Return [X, Y] of the center of cell containing provided text 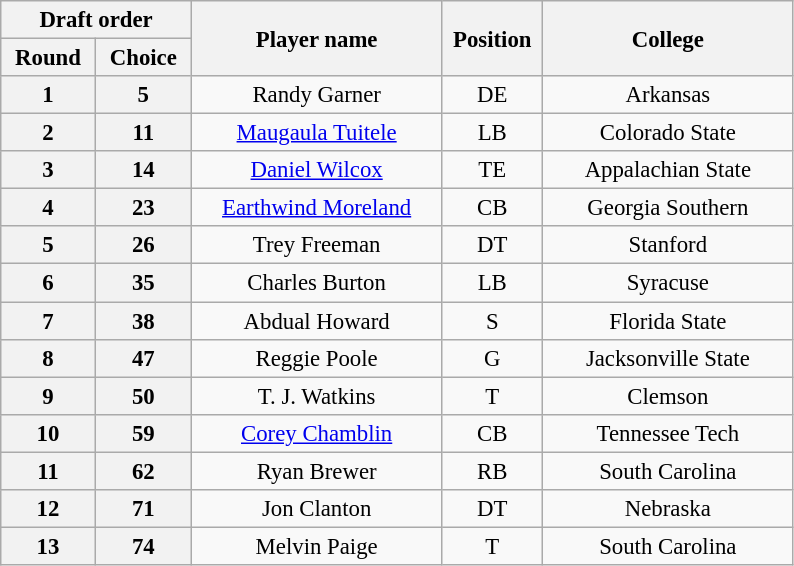
2 [48, 133]
71 [143, 509]
Appalachian State [668, 170]
RB [492, 471]
38 [143, 321]
S [492, 321]
12 [48, 509]
Arkansas [668, 95]
59 [143, 433]
Trey Freeman [316, 245]
Round [48, 58]
Earthwind Moreland [316, 208]
T. J. Watkins [316, 396]
Corey Chamblin [316, 433]
G [492, 358]
Player name [316, 38]
9 [48, 396]
Jon Clanton [316, 509]
TE [492, 170]
Maugaula Tuitele [316, 133]
Melvin Paige [316, 546]
Abdual Howard [316, 321]
50 [143, 396]
Georgia Southern [668, 208]
Randy Garner [316, 95]
1 [48, 95]
Ryan Brewer [316, 471]
Stanford [668, 245]
6 [48, 283]
Clemson [668, 396]
74 [143, 546]
Syracuse [668, 283]
13 [48, 546]
4 [48, 208]
14 [143, 170]
3 [48, 170]
Reggie Poole [316, 358]
Florida State [668, 321]
Daniel Wilcox [316, 170]
Nebraska [668, 509]
Colorado State [668, 133]
7 [48, 321]
62 [143, 471]
Charles Burton [316, 283]
35 [143, 283]
Tennessee Tech [668, 433]
Position [492, 38]
47 [143, 358]
DE [492, 95]
Draft order [96, 20]
Choice [143, 58]
26 [143, 245]
Jacksonville State [668, 358]
8 [48, 358]
23 [143, 208]
10 [48, 433]
College [668, 38]
